Return (X, Y) of the center of cell containing provided text 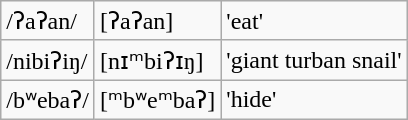
[ᵐbʷeᵐbaʔ] (157, 100)
'eat' (314, 21)
'giant turban snail' (314, 60)
/bʷebaʔ/ (48, 100)
[nɪᵐbiʔɪŋ] (157, 60)
'hide' (314, 100)
[ʔaʔan] (157, 21)
/nibiʔiŋ/ (48, 60)
/ʔaʔan/ (48, 21)
